Identify which cell holds the provided text, then report its (X, Y) central coordinate. 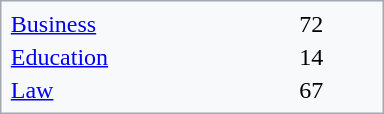
Law (152, 90)
14 (336, 57)
Education (152, 57)
67 (336, 90)
Business (152, 24)
72 (336, 24)
